For the text-containing cell, return its midpoint in (X, Y) coordinate format. 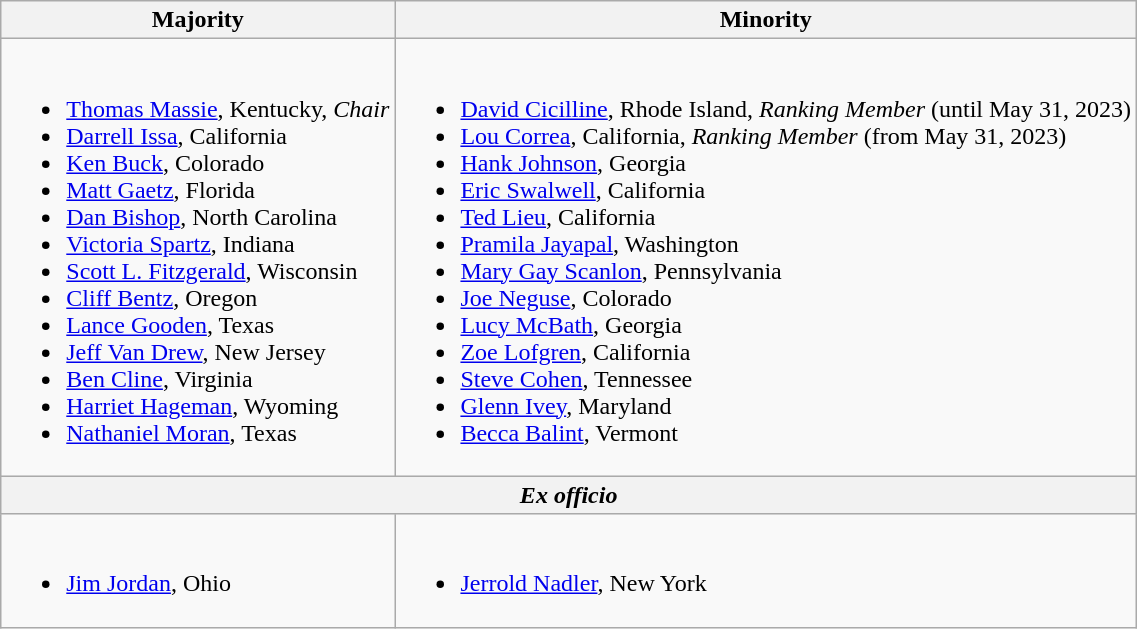
Majority (198, 20)
Jim Jordan, Ohio (198, 570)
Ex officio (569, 495)
Minority (766, 20)
Jerrold Nadler, New York (766, 570)
